For the text-containing cell, return its midpoint in [X, Y] coordinate format. 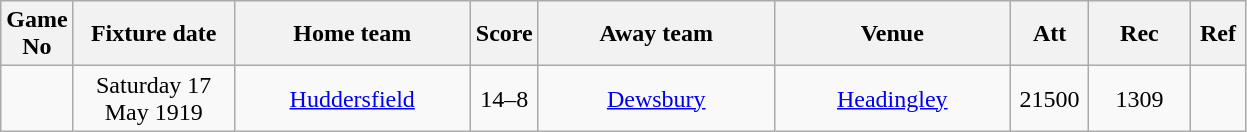
Venue [892, 34]
Att [1050, 34]
14–8 [504, 98]
Rec [1140, 34]
Saturday 17 May 1919 [154, 98]
Headingley [892, 98]
Score [504, 34]
21500 [1050, 98]
1309 [1140, 98]
Away team [656, 34]
Ref [1218, 34]
Dewsbury [656, 98]
Home team [352, 34]
Fixture date [154, 34]
Game No [37, 34]
Huddersfield [352, 98]
